For the text-containing cell, return its midpoint in [X, Y] coordinate format. 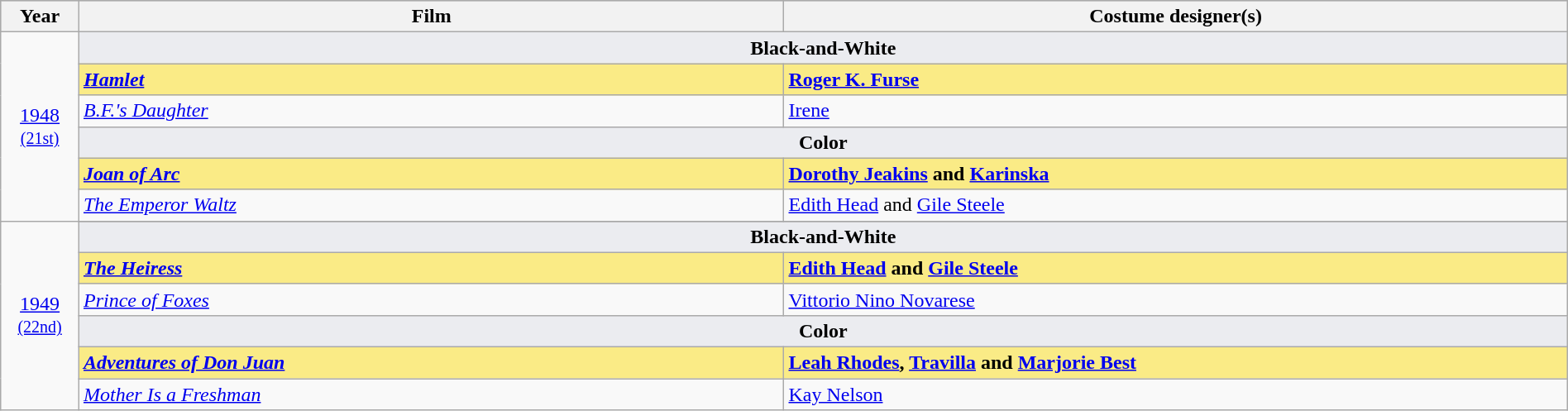
Leah Rhodes, Travilla and Marjorie Best [1176, 362]
Film [432, 17]
The Emperor Waltz [432, 205]
Dorothy Jeakins and Karinska [1176, 174]
Adventures of Don Juan [432, 362]
Joan of Arc [432, 174]
Year [40, 17]
Roger K. Furse [1176, 79]
Hamlet [432, 79]
1948(21st) [40, 127]
Mother Is a Freshman [432, 394]
Costume designer(s) [1176, 17]
Irene [1176, 111]
B.F.'s Daughter [432, 111]
1949(22nd) [40, 315]
Vittorio Nino Novarese [1176, 299]
Prince of Foxes [432, 299]
Kay Nelson [1176, 394]
The Heiress [432, 268]
